Output the (X, Y) coordinate of the center of the cell containing the given text.  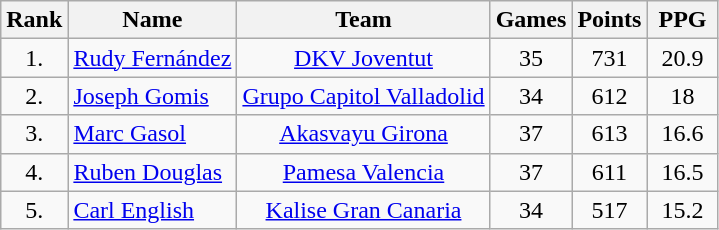
Pamesa Valencia (364, 172)
611 (610, 172)
Grupo Capitol Valladolid (364, 96)
5. (34, 210)
1. (34, 58)
517 (610, 210)
Ruben Douglas (152, 172)
Games (531, 20)
PPG (682, 20)
Name (152, 20)
DKV Joventut (364, 58)
Kalise Gran Canaria (364, 210)
Joseph Gomis (152, 96)
612 (610, 96)
Points (610, 20)
20.9 (682, 58)
16.6 (682, 134)
Team (364, 20)
16.5 (682, 172)
2. (34, 96)
731 (610, 58)
Carl English (152, 210)
35 (531, 58)
Rank (34, 20)
4. (34, 172)
18 (682, 96)
Marc Gasol (152, 134)
15.2 (682, 210)
Akasvayu Girona (364, 134)
613 (610, 134)
3. (34, 134)
Rudy Fernández (152, 58)
